Find where the given text appears and provide that cell's center as (X, Y) coordinate. 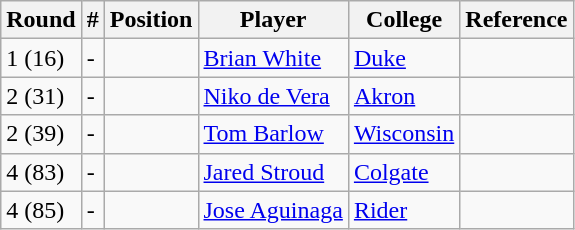
2 (31) (41, 96)
Duke (404, 58)
# (92, 20)
Colgate (404, 172)
Reference (516, 20)
College (404, 20)
Position (151, 20)
2 (39) (41, 134)
Player (273, 20)
4 (85) (41, 210)
Round (41, 20)
Wisconsin (404, 134)
Rider (404, 210)
1 (16) (41, 58)
Jared Stroud (273, 172)
4 (83) (41, 172)
Niko de Vera (273, 96)
Tom Barlow (273, 134)
Brian White (273, 58)
Jose Aguinaga (273, 210)
Akron (404, 96)
